Determine the [X, Y] coordinate at the center of the cell enclosing the given text.  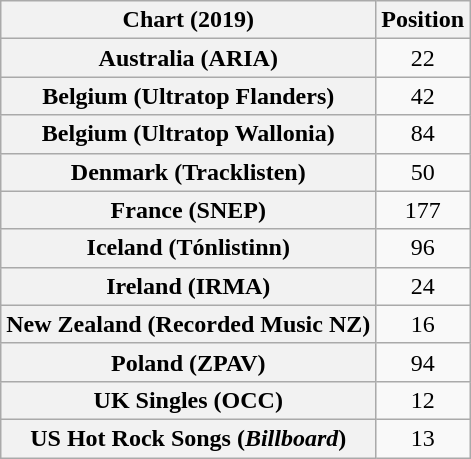
Australia (ARIA) [188, 58]
84 [423, 134]
96 [423, 248]
Denmark (Tracklisten) [188, 172]
22 [423, 58]
New Zealand (Recorded Music NZ) [188, 324]
Chart (2019) [188, 20]
24 [423, 286]
France (SNEP) [188, 210]
US Hot Rock Songs (Billboard) [188, 438]
50 [423, 172]
Iceland (Tónlistinn) [188, 248]
Belgium (Ultratop Flanders) [188, 96]
16 [423, 324]
42 [423, 96]
177 [423, 210]
12 [423, 400]
Position [423, 20]
Ireland (IRMA) [188, 286]
Belgium (Ultratop Wallonia) [188, 134]
UK Singles (OCC) [188, 400]
13 [423, 438]
Poland (ZPAV) [188, 362]
94 [423, 362]
